Extract the [x, y] coordinate from the center of the cell holding the provided text.  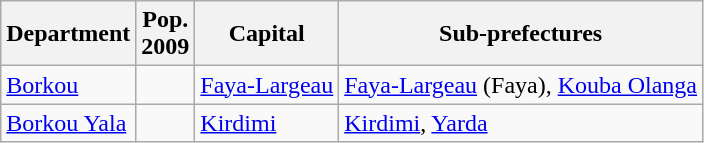
Kirdimi [267, 123]
Pop.2009 [166, 34]
Department [68, 34]
Sub-prefectures [521, 34]
Kirdimi, Yarda [521, 123]
Capital [267, 34]
Borkou Yala [68, 123]
Faya-Largeau (Faya), Kouba Olanga [521, 85]
Borkou [68, 85]
Faya-Largeau [267, 85]
